Return the [x, y] coordinate for the center point of the cell that contains the specified text.  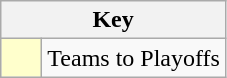
Key [114, 20]
Teams to Playoffs [134, 58]
